Scan for the cell matching the given text and deliver its (X, Y) coordinate at center. 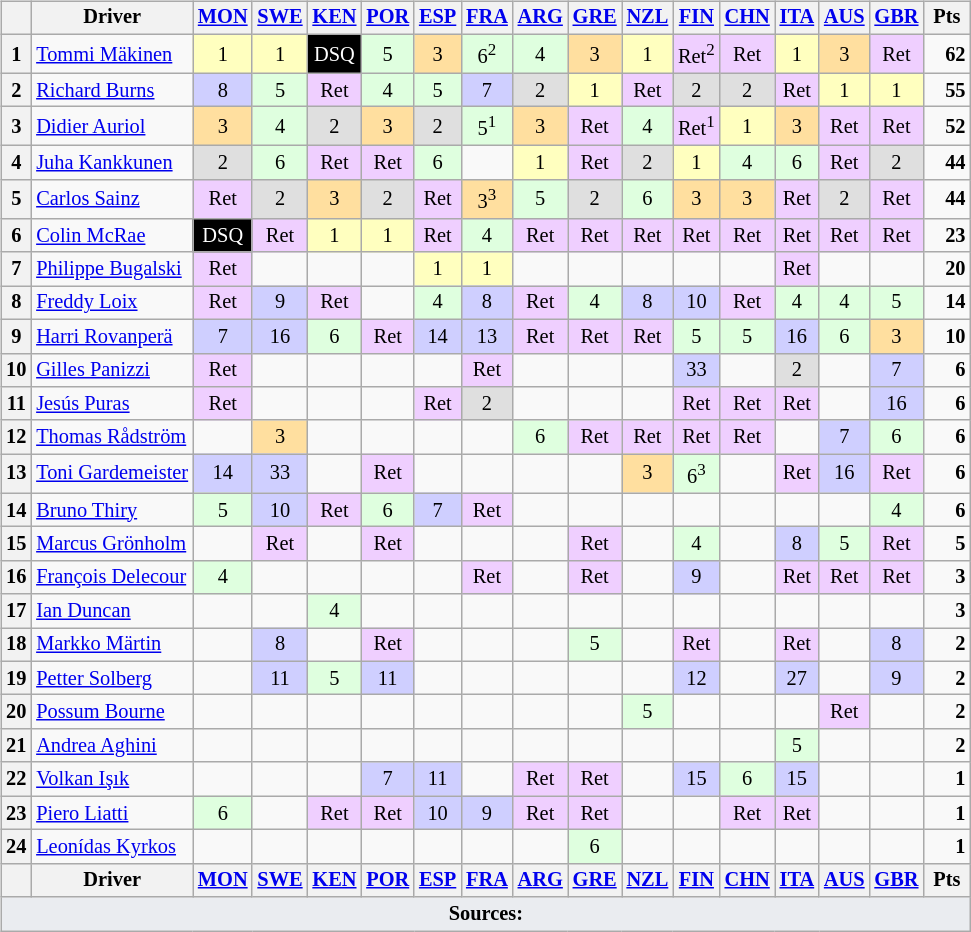
Volkan Işık (112, 779)
Philippe Bugalski (112, 269)
63 (696, 474)
Marcus Grönholm (112, 544)
Markko Märtin (112, 645)
Petter Solberg (112, 678)
Colin McRae (112, 235)
Toni Gardemeister (112, 474)
Didier Auriol (112, 126)
27 (797, 678)
Juha Kankkunen (112, 163)
Bruno Thiry (112, 510)
Ret2 (696, 54)
51 (487, 126)
24 (16, 847)
22 (16, 779)
Carlos Sainz (112, 200)
Leonídas Kyrkos (112, 847)
Thomas Rådström (112, 437)
François Delecour (112, 577)
Piero Liatti (112, 813)
55 (946, 90)
Freddy Loix (112, 303)
Ian Duncan (112, 611)
Sources: (486, 914)
Andrea Aghini (112, 746)
21 (16, 746)
Harri Rovanperä (112, 336)
Jesús Puras (112, 404)
19 (16, 678)
Richard Burns (112, 90)
Tommi Mäkinen (112, 54)
18 (16, 645)
Ret1 (696, 126)
Gilles Panizzi (112, 370)
17 (16, 611)
52 (946, 126)
Possum Bourne (112, 712)
